Return the [X, Y] coordinate for the center point of the cell that contains the specified text.  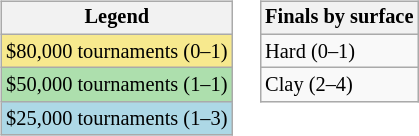
$25,000 tournaments (1–3) [116, 119]
$80,000 tournaments (0–1) [116, 51]
Legend [116, 18]
Finals by surface [339, 18]
Clay (2–4) [339, 85]
$50,000 tournaments (1–1) [116, 85]
Hard (0–1) [339, 51]
